From the cell containing the given text, extract its center point as [X, Y] coordinate. 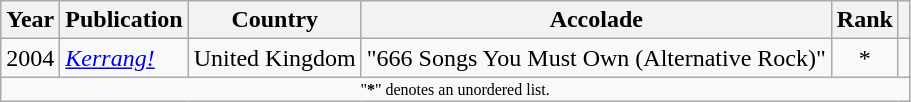
United Kingdom [274, 58]
* [864, 58]
Year [30, 20]
Country [274, 20]
Rank [864, 20]
Publication [124, 20]
"666 Songs You Must Own (Alternative Rock)" [596, 58]
2004 [30, 58]
"*" denotes an unordered list. [456, 89]
Accolade [596, 20]
Kerrang! [124, 58]
